Identify which cell holds the provided text, then report its [x, y] central coordinate. 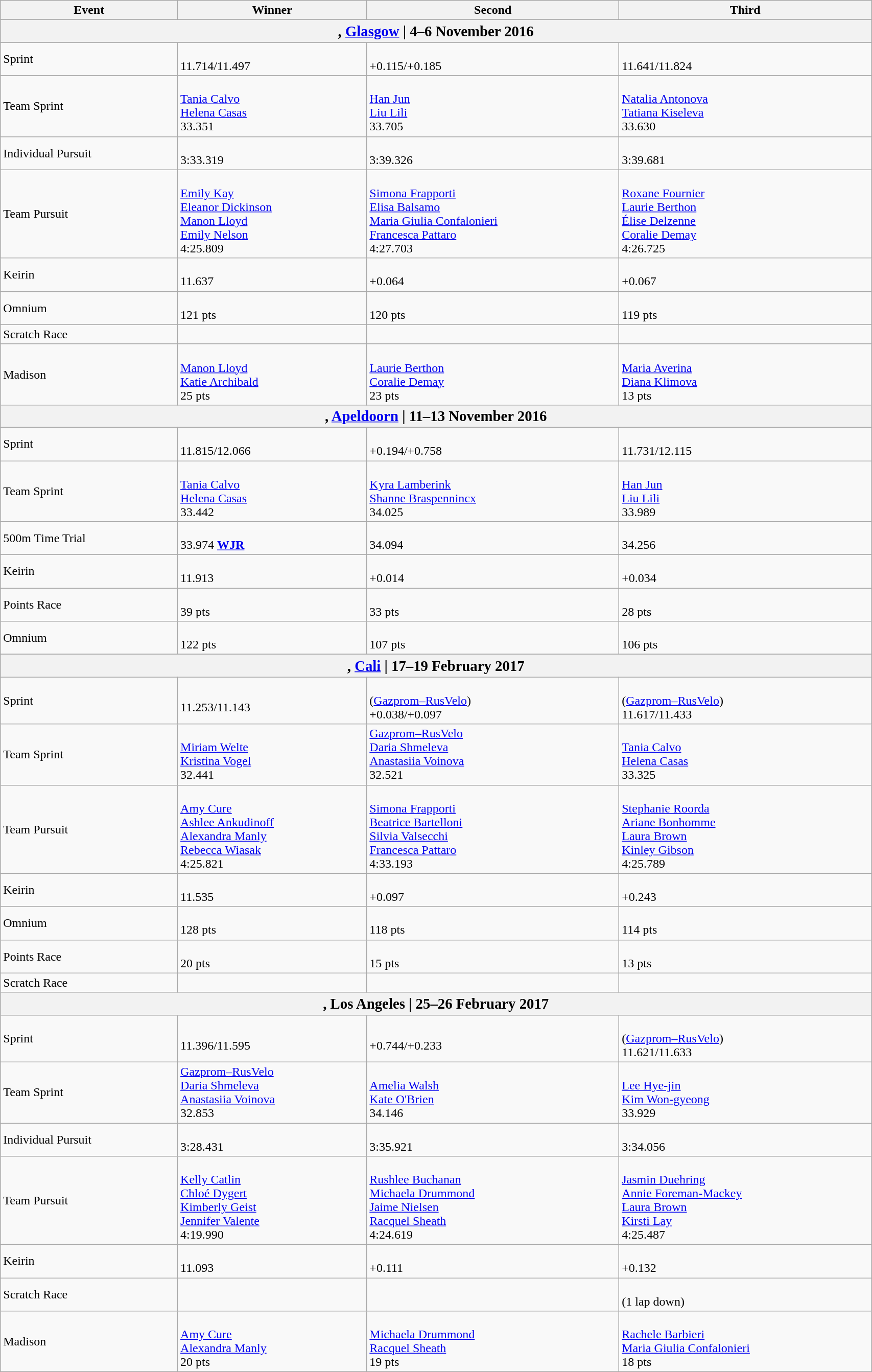
(Gazprom–RusVelo)+0.038/+0.097 [493, 701]
121 pts [272, 308]
118 pts [493, 923]
106 pts [745, 638]
11.253/11.143 [272, 701]
34.256 [745, 539]
11.637 [272, 275]
, Apeldoorn | 11–13 November 2016 [436, 416]
Stephanie RoordaAriane BonhommeLaura BrownKinley Gibson4:25.789 [745, 829]
28 pts [745, 605]
+0.132 [745, 1261]
500m Time Trial [89, 539]
(Gazprom–RusVelo)11.621/11.633 [745, 1038]
Simona FrapportiElisa BalsamoMaria Giulia ConfalonieriFrancesca Pattaro4:27.703 [493, 214]
Roxane FournierLaurie BerthonÉlise DelzenneCoralie Demay4:26.725 [745, 214]
Tania CalvoHelena Casas33.442 [272, 492]
11.815/12.066 [272, 444]
11.641/11.824 [745, 59]
+0.194/+0.758 [493, 444]
Han JunLiu Lili33.989 [745, 492]
3:34.056 [745, 1140]
120 pts [493, 308]
Natalia AntonovaTatiana Kiseleva33.630 [745, 106]
Michaela DrummondRacquel Sheath19 pts [493, 1342]
Miriam WelteKristina Vogel32.441 [272, 754]
15 pts [493, 957]
Amy CureAlexandra Manly20 pts [272, 1342]
11.913 [272, 571]
(Gazprom–RusVelo)11.617/11.433 [745, 701]
Kelly CatlinChloé DygertKimberly GeistJennifer Valente4:19.990 [272, 1201]
Tania CalvoHelena Casas33.351 [272, 106]
Rachele BarbieriMaria Giulia Confalonieri18 pts [745, 1342]
+0.744/+0.233 [493, 1038]
114 pts [745, 923]
Amy CureAshlee AnkudinoffAlexandra ManlyRebecca Wiasak4:25.821 [272, 829]
3:39.681 [745, 153]
128 pts [272, 923]
11.731/12.115 [745, 444]
Lee Hye-jinKim Won-gyeong33.929 [745, 1092]
+0.034 [745, 571]
20 pts [272, 957]
Manon LloydKatie Archibald25 pts [272, 374]
Rushlee BuchananMichaela DrummondJaime NielsenRacquel Sheath4:24.619 [493, 1201]
Emily KayEleanor DickinsonManon LloydEmily Nelson4:25.809 [272, 214]
11.093 [272, 1261]
33.974 WJR [272, 539]
Simona FrapportiBeatrice BartelloniSilvia ValsecchiFrancesca Pattaro4:33.193 [493, 829]
3:28.431 [272, 1140]
11.714/11.497 [272, 59]
Tania CalvoHelena Casas33.325 [745, 754]
, Los Angeles | 25–26 February 2017 [436, 1004]
Second [493, 10]
11.535 [272, 890]
, Glasgow | 4–6 November 2016 [436, 31]
+0.115/+0.185 [493, 59]
3:33.319 [272, 153]
Gazprom–RusVeloDaria ShmelevaAnastasiia Voinova32.521 [493, 754]
39 pts [272, 605]
Maria AverinaDiana Klimova13 pts [745, 374]
3:35.921 [493, 1140]
Third [745, 10]
33 pts [493, 605]
+0.014 [493, 571]
+0.067 [745, 275]
Winner [272, 10]
(1 lap down) [745, 1295]
107 pts [493, 638]
+0.097 [493, 890]
+0.243 [745, 890]
34.094 [493, 539]
13 pts [745, 957]
Amelia WalshKate O'Brien34.146 [493, 1092]
Event [89, 10]
+0.064 [493, 275]
3:39.326 [493, 153]
, Cali | 17–19 February 2017 [436, 666]
Laurie BerthonCoralie Demay23 pts [493, 374]
119 pts [745, 308]
122 pts [272, 638]
+0.111 [493, 1261]
Jasmin DuehringAnnie Foreman-MackeyLaura BrownKirsti Lay4:25.487 [745, 1201]
Kyra LamberinkShanne Braspennincx34.025 [493, 492]
Han JunLiu Lili33.705 [493, 106]
11.396/11.595 [272, 1038]
Gazprom–RusVeloDaria ShmelevaAnastasiia Voinova32.853 [272, 1092]
